Output the [x, y] coordinate of the center of the cell containing the given text.  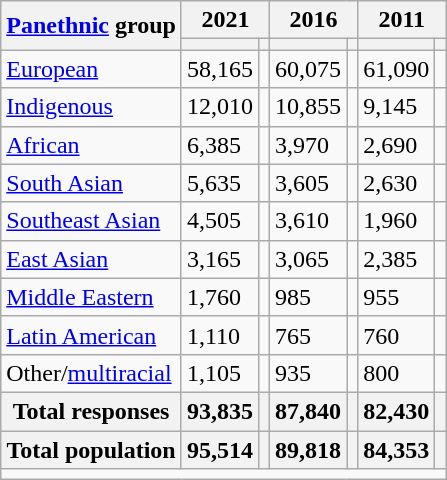
3,605 [308, 183]
Panethnic group [92, 26]
4,505 [220, 221]
3,610 [308, 221]
Latin American [92, 335]
5,635 [220, 183]
Southeast Asian [92, 221]
2021 [225, 20]
2,690 [396, 145]
955 [396, 297]
12,010 [220, 107]
African [92, 145]
765 [308, 335]
Total responses [92, 411]
Indigenous [92, 107]
2,385 [396, 259]
760 [396, 335]
10,855 [308, 107]
3,165 [220, 259]
800 [396, 373]
82,430 [396, 411]
87,840 [308, 411]
2,630 [396, 183]
European [92, 69]
84,353 [396, 449]
2016 [314, 20]
61,090 [396, 69]
58,165 [220, 69]
East Asian [92, 259]
985 [308, 297]
95,514 [220, 449]
Middle Eastern [92, 297]
60,075 [308, 69]
1,960 [396, 221]
1,760 [220, 297]
2011 [402, 20]
Other/multiracial [92, 373]
1,105 [220, 373]
935 [308, 373]
6,385 [220, 145]
3,970 [308, 145]
South Asian [92, 183]
93,835 [220, 411]
89,818 [308, 449]
9,145 [396, 107]
Total population [92, 449]
3,065 [308, 259]
1,110 [220, 335]
